Return (X, Y) of the center of cell containing provided text 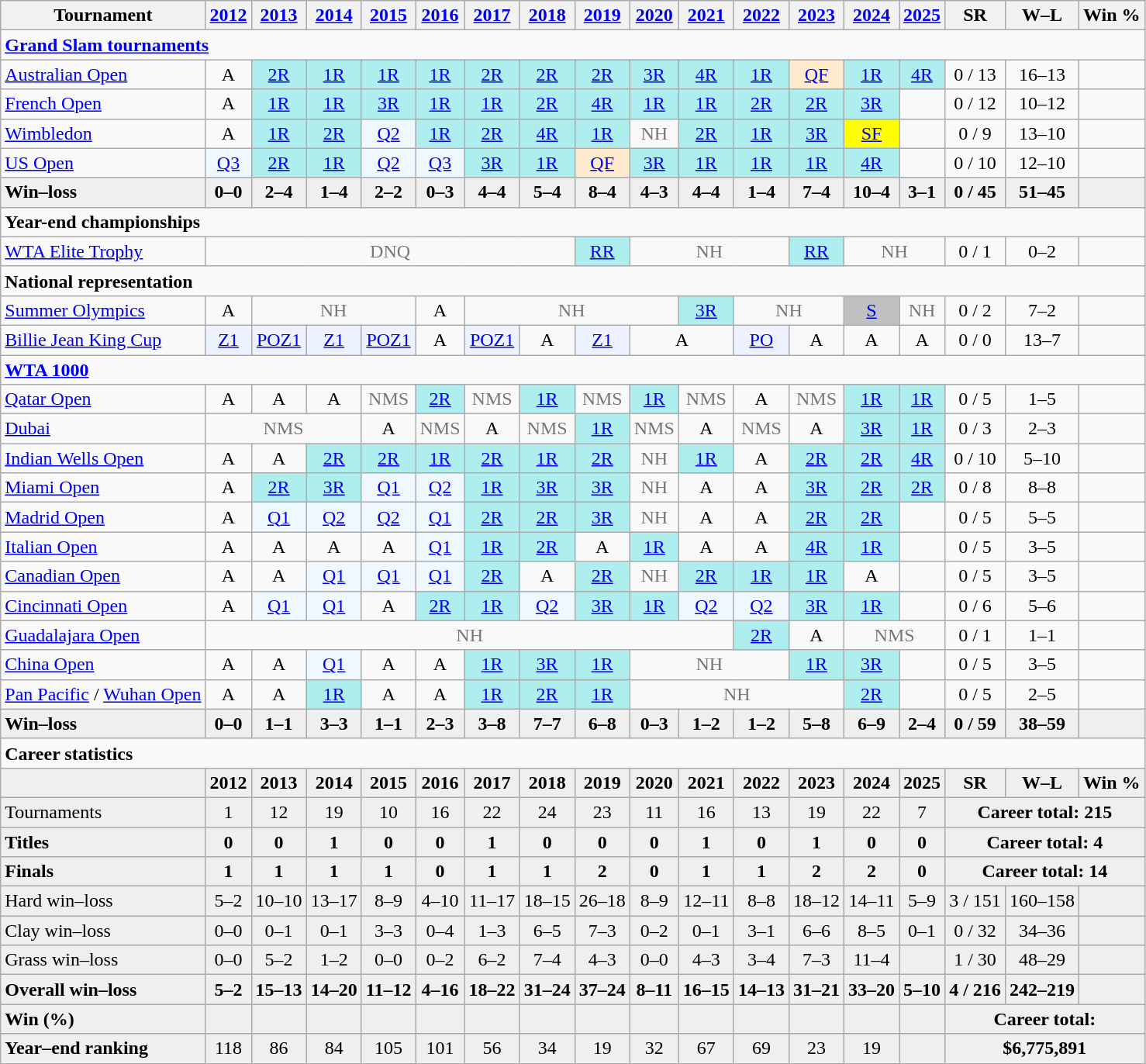
Billie Jean King Cup (103, 340)
37–24 (602, 990)
1–3 (492, 931)
4 / 216 (975, 990)
12–11 (706, 901)
Hard win–loss (103, 901)
Canadian Open (103, 576)
5–4 (547, 192)
34 (547, 1048)
7–2 (1042, 310)
SF (872, 133)
1–5 (1042, 399)
34–36 (1042, 931)
18–15 (547, 901)
Indian Wells Open (103, 458)
China Open (103, 665)
Year-end championships (572, 222)
0 / 3 (975, 429)
WTA 1000 (572, 370)
6–2 (492, 960)
3 / 151 (975, 901)
38–59 (1042, 724)
11 (654, 812)
10–12 (1042, 104)
10 (388, 812)
242–219 (1042, 990)
18–12 (816, 901)
Win (%) (103, 1019)
2–2 (388, 192)
2–5 (1042, 694)
PO (761, 340)
33–20 (872, 990)
14–20 (333, 990)
4–16 (440, 990)
S (872, 310)
31–21 (816, 990)
$6,775,891 (1045, 1048)
0 / 45 (975, 192)
6–6 (816, 931)
Pan Pacific / Wuhan Open (103, 694)
Career statistics (572, 753)
7 (923, 812)
0 / 2 (975, 310)
0 / 8 (975, 488)
Dubai (103, 429)
8–4 (602, 192)
105 (388, 1048)
0 / 13 (975, 74)
0 / 6 (975, 606)
13–10 (1042, 133)
0 / 59 (975, 724)
0–4 (440, 931)
8–5 (872, 931)
Summer Olympics (103, 310)
12 (279, 812)
Wimbledon (103, 133)
3–8 (492, 724)
0 / 32 (975, 931)
10–4 (872, 192)
Career total: 215 (1045, 812)
WTA Elite Trophy (103, 251)
Titles (103, 841)
67 (706, 1048)
26–18 (602, 901)
101 (440, 1048)
Cincinnati Open (103, 606)
Finals (103, 872)
Madrid Open (103, 517)
160–158 (1042, 901)
12–10 (1042, 163)
US Open (103, 163)
Tournaments (103, 812)
Grand Slam tournaments (572, 45)
French Open (103, 104)
5–5 (1042, 517)
14–13 (761, 990)
13–7 (1042, 340)
7–7 (547, 724)
0 / 0 (975, 340)
5–6 (1042, 606)
0 / 9 (975, 133)
Guadalajara Open (103, 635)
10–10 (279, 901)
Tournament (103, 16)
11–12 (388, 990)
18–22 (492, 990)
6–8 (602, 724)
15–13 (279, 990)
DNQ (390, 251)
3–4 (761, 960)
118 (228, 1048)
Career total: (1045, 1019)
8–11 (654, 990)
Miami Open (103, 488)
Year–end ranking (103, 1048)
56 (492, 1048)
National representation (572, 281)
32 (654, 1048)
13 (761, 812)
14–11 (872, 901)
86 (279, 1048)
Career total: 14 (1045, 872)
6–5 (547, 931)
4–10 (440, 901)
24 (547, 812)
16–13 (1042, 74)
31–24 (547, 990)
84 (333, 1048)
5–9 (923, 901)
Qatar Open (103, 399)
51–45 (1042, 192)
Clay win–loss (103, 931)
Italian Open (103, 547)
48–29 (1042, 960)
0 / 12 (975, 104)
13–17 (333, 901)
5–8 (816, 724)
6–9 (872, 724)
11–17 (492, 901)
Career total: 4 (1045, 841)
Grass win–loss (103, 960)
16–15 (706, 990)
Australian Open (103, 74)
1 / 30 (975, 960)
11–4 (872, 960)
Overall win–loss (103, 990)
69 (761, 1048)
